Identify which cell holds the provided text, then report its [X, Y] central coordinate. 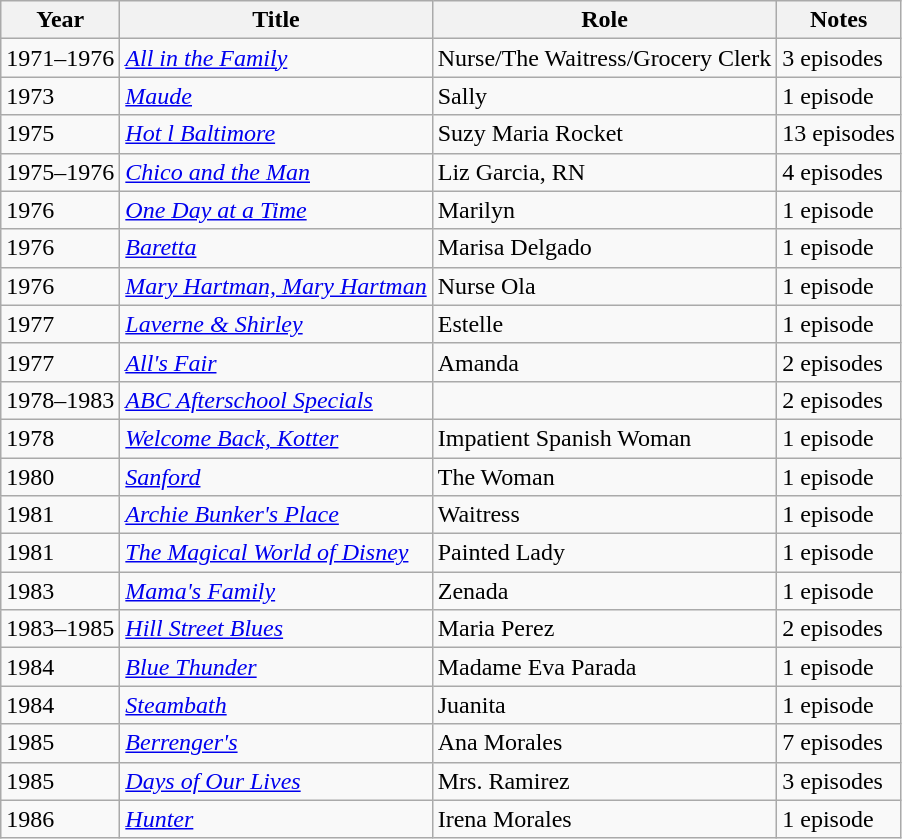
Laverne & Shirley [276, 324]
7 episodes [839, 743]
Maria Perez [604, 629]
The Magical World of Disney [276, 553]
1971–1976 [60, 58]
Chico and the Man [276, 172]
Welcome Back, Kotter [276, 438]
Mary Hartman, Mary Hartman [276, 286]
Mrs. Ramirez [604, 781]
1978–1983 [60, 400]
1980 [60, 477]
Title [276, 20]
Madame Eva Parada [604, 667]
All in the Family [276, 58]
Amanda [604, 362]
1983–1985 [60, 629]
1975 [60, 134]
1975–1976 [60, 172]
Suzy Maria Rocket [604, 134]
Archie Bunker's Place [276, 515]
Blue Thunder [276, 667]
Notes [839, 20]
The Woman [604, 477]
Hill Street Blues [276, 629]
1983 [60, 591]
ABC Afterschool Specials [276, 400]
Waitress [604, 515]
Mama's Family [276, 591]
Role [604, 20]
13 episodes [839, 134]
Steambath [276, 705]
Juanita [604, 705]
4 episodes [839, 172]
Sanford [276, 477]
Irena Morales [604, 819]
Sally [604, 96]
Nurse Ola [604, 286]
Year [60, 20]
Hunter [276, 819]
Berrenger's [276, 743]
1986 [60, 819]
Hot l Baltimore [276, 134]
All's Fair [276, 362]
Nurse/The Waitress/Grocery Clerk [604, 58]
Ana Morales [604, 743]
Painted Lady [604, 553]
Liz Garcia, RN [604, 172]
Marilyn [604, 210]
One Day at a Time [276, 210]
Marisa Delgado [604, 248]
Days of Our Lives [276, 781]
Estelle [604, 324]
Zenada [604, 591]
Maude [276, 96]
Baretta [276, 248]
1978 [60, 438]
Impatient Spanish Woman [604, 438]
1973 [60, 96]
